Return the [X, Y] coordinate for the center point of the cell that contains the specified text.  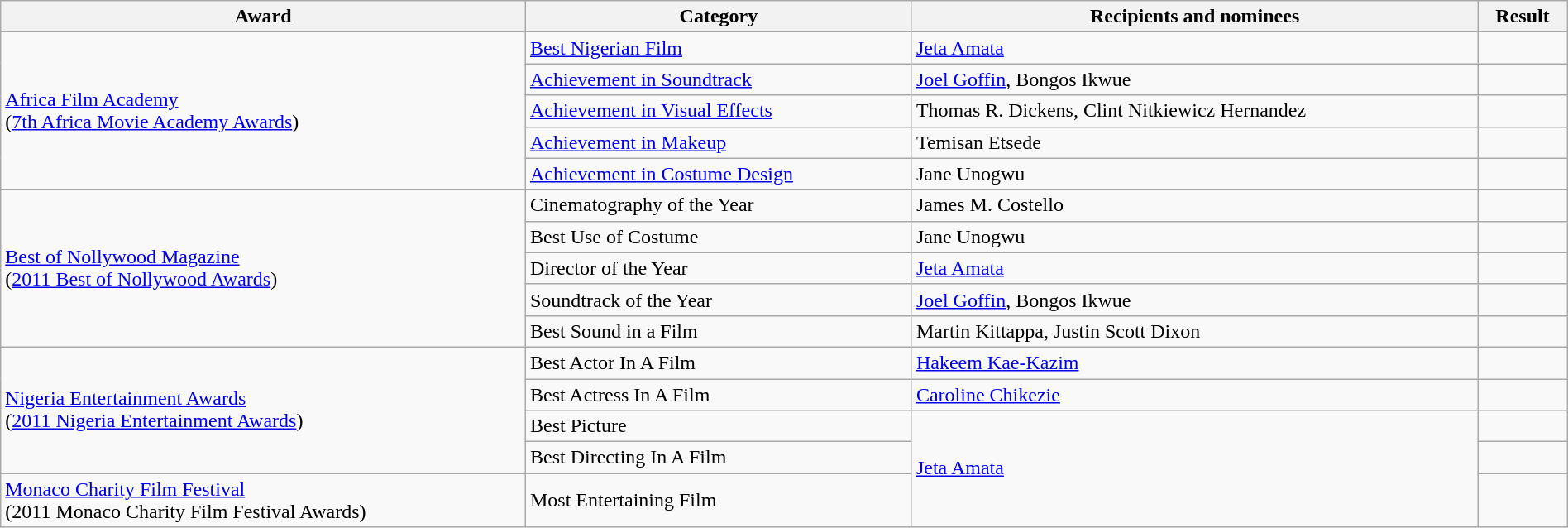
Result [1523, 17]
Caroline Chikezie [1194, 395]
Best Picture [718, 426]
Thomas R. Dickens, Clint Nitkiewicz Hernandez [1194, 111]
Most Entertaining Film [718, 500]
Monaco Charity Film Festival (2011 Monaco Charity Film Festival Awards) [263, 500]
Cinematography of the Year [718, 205]
Recipients and nominees [1194, 17]
Award [263, 17]
Director of the Year [718, 268]
Soundtrack of the Year [718, 300]
Nigeria Entertainment Awards (2011 Nigeria Entertainment Awards) [263, 410]
Best Use of Costume [718, 237]
Best Directing In A Film [718, 458]
Best Actress In A Film [718, 395]
Achievement in Soundtrack [718, 79]
Best Sound in a Film [718, 331]
James M. Costello [1194, 205]
Best Actor In A Film [718, 362]
Temisan Etsede [1194, 142]
Martin Kittappa, Justin Scott Dixon [1194, 331]
Hakeem Kae-Kazim [1194, 362]
Best Nigerian Film [718, 48]
Achievement in Costume Design [718, 174]
Achievement in Visual Effects [718, 111]
Category [718, 17]
Achievement in Makeup [718, 142]
Africa Film Academy (7th Africa Movie Academy Awards) [263, 111]
Best of Nollywood Magazine (2011 Best of Nollywood Awards) [263, 268]
